Pinpoint the cell where the given text exists, returning its [x, y] midpoint coordinate. 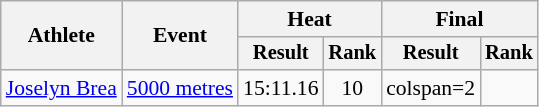
Joselyn Brea [62, 88]
Event [180, 36]
10 [353, 88]
Athlete [62, 36]
Heat [310, 19]
15:11.16 [280, 88]
Final [460, 19]
colspan=2 [430, 88]
5000 metres [180, 88]
